Identify which cell holds the provided text, then report its (x, y) central coordinate. 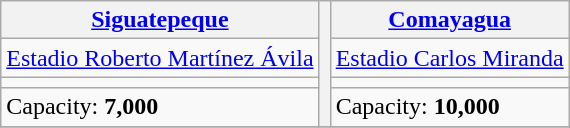
Estadio Carlos Miranda (450, 58)
Capacity: 7,000 (160, 107)
Capacity: 10,000 (450, 107)
Siguatepeque (160, 20)
Estadio Roberto Martínez Ávila (160, 58)
Comayagua (450, 20)
